For the text-containing cell, return its midpoint in (X, Y) coordinate format. 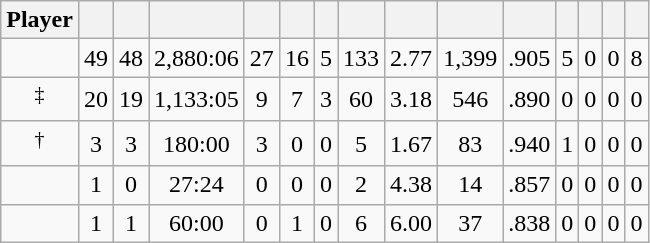
60:00 (197, 223)
180:00 (197, 144)
‡ (40, 100)
27 (262, 58)
49 (96, 58)
3.18 (412, 100)
7 (296, 100)
48 (132, 58)
4.38 (412, 185)
6 (362, 223)
.890 (530, 100)
Player (40, 20)
2,880:06 (197, 58)
.857 (530, 185)
8 (636, 58)
.905 (530, 58)
1,133:05 (197, 100)
2.77 (412, 58)
.838 (530, 223)
60 (362, 100)
.940 (530, 144)
9 (262, 100)
† (40, 144)
1.67 (412, 144)
14 (470, 185)
546 (470, 100)
37 (470, 223)
83 (470, 144)
16 (296, 58)
133 (362, 58)
20 (96, 100)
19 (132, 100)
2 (362, 185)
1,399 (470, 58)
6.00 (412, 223)
27:24 (197, 185)
